Locate the cell with the specified text and output its (x, y) center coordinate. 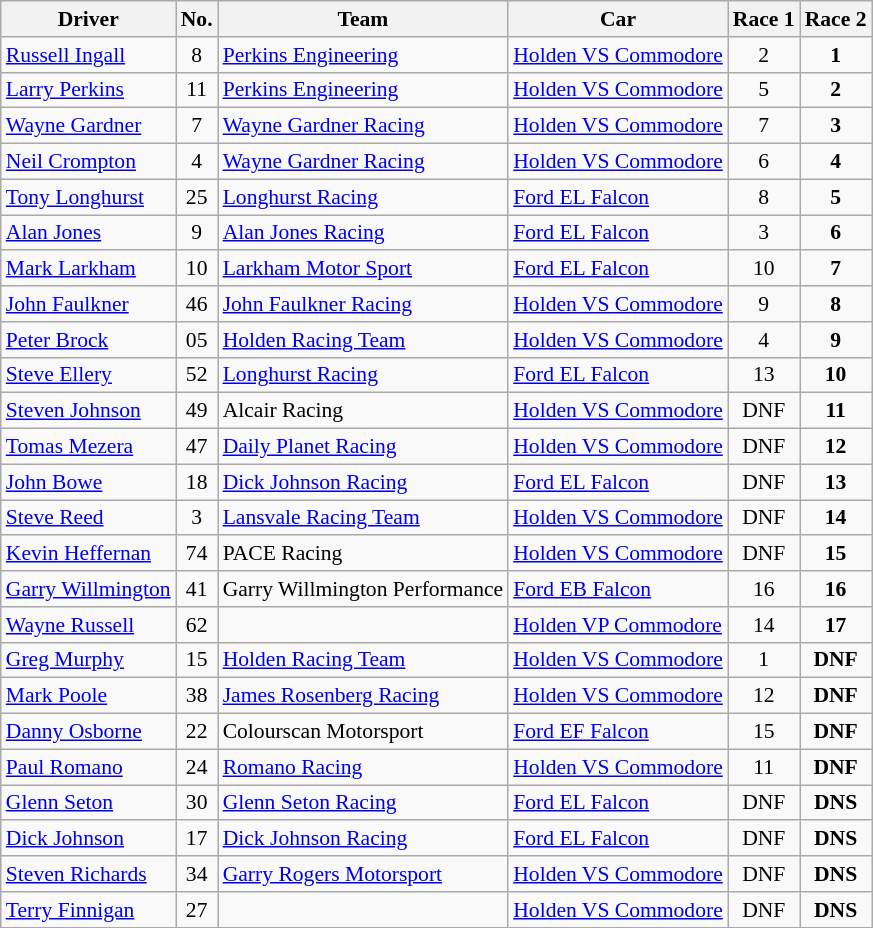
24 (197, 767)
John Faulkner Racing (364, 304)
Ford EF Falcon (618, 732)
52 (197, 375)
Steve Reed (88, 518)
41 (197, 589)
Paul Romano (88, 767)
PACE Racing (364, 554)
Steve Ellery (88, 375)
30 (197, 803)
John Bowe (88, 482)
22 (197, 732)
Glenn Seton (88, 803)
05 (197, 340)
Team (364, 19)
No. (197, 19)
Colourscan Motorsport (364, 732)
18 (197, 482)
Larkham Motor Sport (364, 269)
Alan Jones Racing (364, 233)
Garry Willmington (88, 589)
Wayne Russell (88, 625)
Daily Planet Racing (364, 447)
27 (197, 910)
Alan Jones (88, 233)
Holden VP Commodore (618, 625)
46 (197, 304)
Peter Brock (88, 340)
Russell Ingall (88, 55)
John Faulkner (88, 304)
34 (197, 874)
47 (197, 447)
Greg Murphy (88, 660)
Tomas Mezera (88, 447)
Neil Crompton (88, 162)
Steven Richards (88, 874)
49 (197, 411)
Race 1 (764, 19)
Garry Rogers Motorsport (364, 874)
25 (197, 197)
Car (618, 19)
Mark Larkham (88, 269)
74 (197, 554)
Danny Osborne (88, 732)
Dick Johnson (88, 839)
Mark Poole (88, 696)
Lansvale Racing Team (364, 518)
Terry Finnigan (88, 910)
Steven Johnson (88, 411)
Romano Racing (364, 767)
Wayne Gardner (88, 126)
Glenn Seton Racing (364, 803)
38 (197, 696)
Kevin Heffernan (88, 554)
Larry Perkins (88, 90)
Alcair Racing (364, 411)
Garry Willmington Performance (364, 589)
Tony Longhurst (88, 197)
Driver (88, 19)
Race 2 (836, 19)
62 (197, 625)
James Rosenberg Racing (364, 696)
Ford EB Falcon (618, 589)
